Determine the [X, Y] coordinate at the center of the cell enclosing the given text.  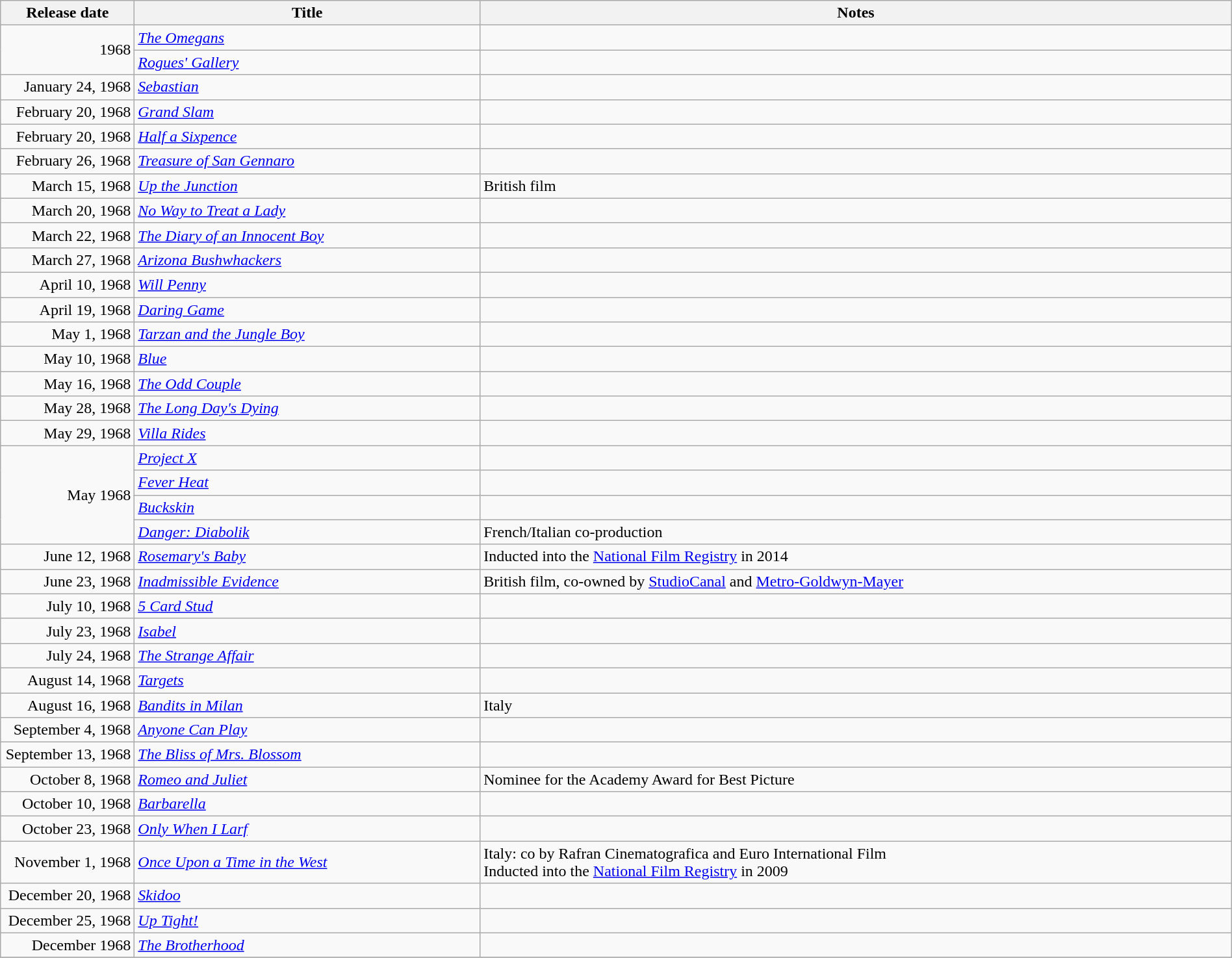
British film, co-owned by StudioCanal and Metro-Goldwyn-Mayer [856, 581]
The Brotherhood [307, 945]
May 1968 [68, 495]
Anyone Can Play [307, 730]
Half a Sixpence [307, 136]
October 23, 1968 [68, 829]
Italy [856, 705]
Up the Junction [307, 186]
Buckskin [307, 507]
Rosemary's Baby [307, 557]
The Odd Couple [307, 384]
Bandits in Milan [307, 705]
Inadmissible Evidence [307, 581]
Grand Slam [307, 112]
Notes [856, 13]
1968 [68, 50]
Daring Game [307, 310]
January 24, 1968 [68, 87]
No Way to Treat a Lady [307, 210]
June 23, 1968 [68, 581]
Italy: co by Rafran Cinematografica and Euro International FilmInducted into the National Film Registry in 2009 [856, 863]
Blue [307, 359]
The Long Day's Dying [307, 409]
Once Upon a Time in the West [307, 863]
March 15, 1968 [68, 186]
Project X [307, 458]
Only When I Larf [307, 829]
February 26, 1968 [68, 161]
July 24, 1968 [68, 655]
March 22, 1968 [68, 235]
May 10, 1968 [68, 359]
Villa Rides [307, 433]
Barbarella [307, 804]
May 1, 1968 [68, 334]
December 1968 [68, 945]
Release date [68, 13]
Targets [307, 680]
Sebastian [307, 87]
Fever Heat [307, 483]
Title [307, 13]
Skidoo [307, 896]
Will Penny [307, 284]
The Strange Affair [307, 655]
5 Card Stud [307, 606]
August 16, 1968 [68, 705]
May 29, 1968 [68, 433]
September 4, 1968 [68, 730]
November 1, 1968 [68, 863]
Up Tight! [307, 920]
April 19, 1968 [68, 310]
Rogues' Gallery [307, 62]
December 20, 1968 [68, 896]
April 10, 1968 [68, 284]
Arizona Bushwhackers [307, 260]
May 28, 1968 [68, 409]
March 27, 1968 [68, 260]
May 16, 1968 [68, 384]
March 20, 1968 [68, 210]
September 13, 1968 [68, 755]
Romeo and Juliet [307, 779]
Inducted into the National Film Registry in 2014 [856, 557]
July 10, 1968 [68, 606]
October 8, 1968 [68, 779]
August 14, 1968 [68, 680]
The Omegans [307, 38]
Tarzan and the Jungle Boy [307, 334]
Treasure of San Gennaro [307, 161]
The Diary of an Innocent Boy [307, 235]
June 12, 1968 [68, 557]
July 23, 1968 [68, 631]
Danger: Diabolik [307, 532]
French/Italian co-production [856, 532]
December 25, 1968 [68, 920]
Nominee for the Academy Award for Best Picture [856, 779]
Isabel [307, 631]
October 10, 1968 [68, 804]
British film [856, 186]
The Bliss of Mrs. Blossom [307, 755]
